For the text-containing cell, return its midpoint in (X, Y) coordinate format. 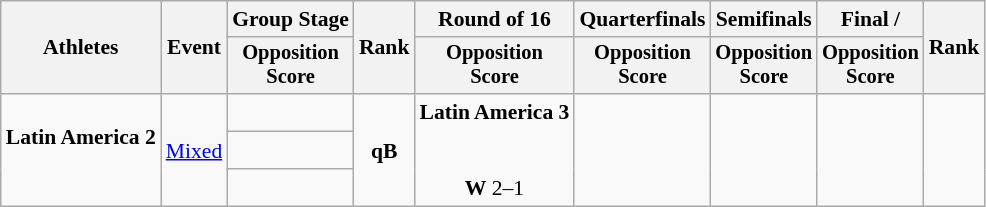
Latin America 3W 2–1 (494, 150)
Semifinals (764, 19)
Latin America 2 (81, 150)
Athletes (81, 48)
Group Stage (290, 19)
qB (384, 150)
Final / (870, 19)
Mixed (194, 150)
Quarterfinals (642, 19)
Event (194, 48)
Round of 16 (494, 19)
